For the text-containing cell, return its midpoint in (X, Y) coordinate format. 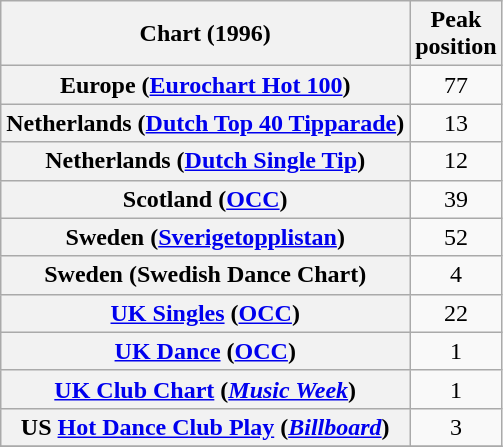
52 (456, 237)
4 (456, 275)
Peakposition (456, 34)
Scotland (OCC) (206, 199)
UK Dance (OCC) (206, 351)
Netherlands (Dutch Top 40 Tipparade) (206, 123)
3 (456, 427)
UK Singles (OCC) (206, 313)
77 (456, 85)
12 (456, 161)
39 (456, 199)
Europe (Eurochart Hot 100) (206, 85)
Sweden (Swedish Dance Chart) (206, 275)
UK Club Chart (Music Week) (206, 389)
Netherlands (Dutch Single Tip) (206, 161)
Sweden (Sverigetopplistan) (206, 237)
22 (456, 313)
Chart (1996) (206, 34)
US Hot Dance Club Play (Billboard) (206, 427)
13 (456, 123)
